Return [X, Y] of the center of cell containing provided text 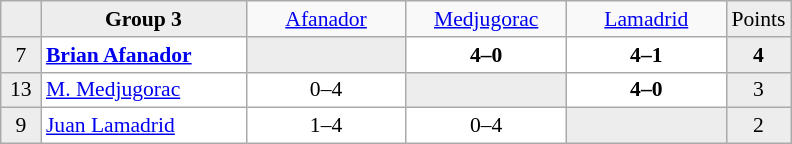
Medjugorac [486, 19]
2 [758, 126]
13 [21, 90]
Juan Lamadrid [144, 126]
Afanador [326, 19]
4 [758, 55]
9 [21, 126]
7 [21, 55]
3 [758, 90]
4–1 [646, 55]
Brian Afanador [144, 55]
Group 3 [144, 19]
Lamadrid [646, 19]
1–4 [326, 126]
Points [758, 19]
M. Medjugorac [144, 90]
